Extract the (X, Y) coordinate from the center of the cell holding the provided text.  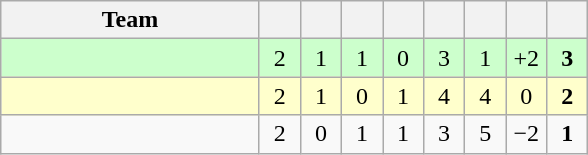
Team (130, 20)
+2 (526, 58)
5 (486, 134)
−2 (526, 134)
